Scan for the cell matching the given text and deliver its (x, y) coordinate at center. 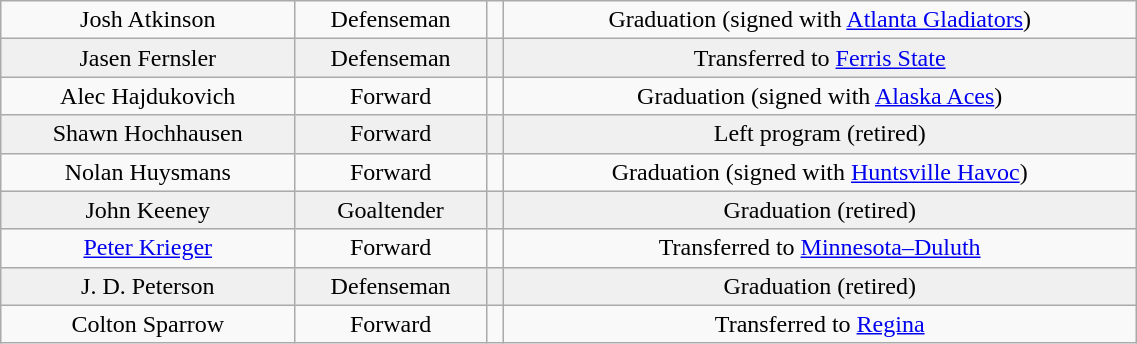
Shawn Hochhausen (148, 134)
Graduation (signed with Alaska Aces) (820, 96)
Josh Atkinson (148, 20)
Transferred to Minnesota–Duluth (820, 248)
John Keeney (148, 210)
Peter Krieger (148, 248)
J. D. Peterson (148, 286)
Graduation (signed with Huntsville Havoc) (820, 172)
Transferred to Ferris State (820, 58)
Goaltender (391, 210)
Jasen Fernsler (148, 58)
Transferred to Regina (820, 324)
Left program (retired) (820, 134)
Graduation (signed with Atlanta Gladiators) (820, 20)
Nolan Huysmans (148, 172)
Colton Sparrow (148, 324)
Alec Hajdukovich (148, 96)
